Extract the [x, y] coordinate from the center of the cell holding the provided text.  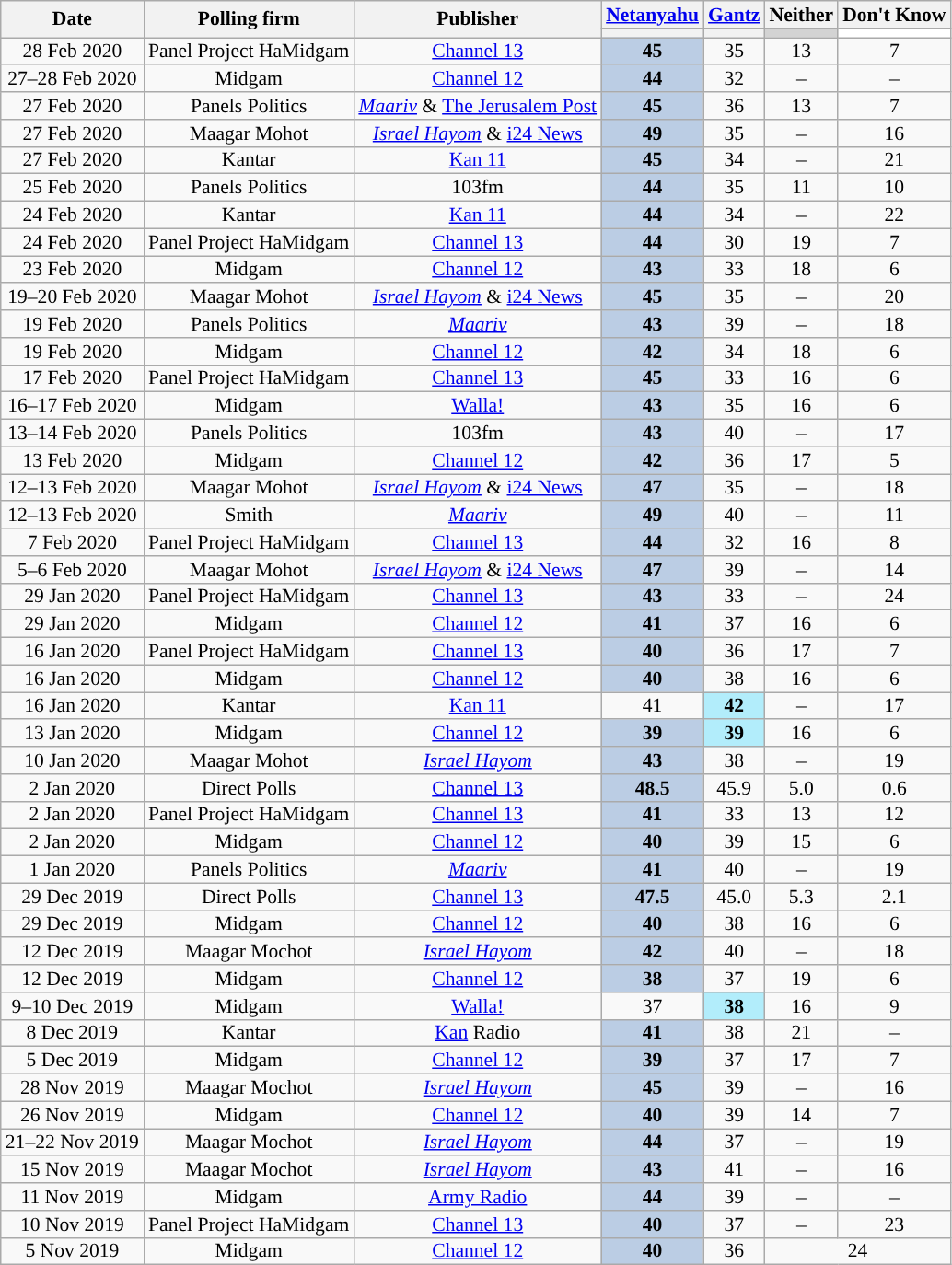
19–20 Feb 2020 [72, 297]
5–6 Feb 2020 [72, 570]
9–10 Dec 2019 [72, 1006]
8 Dec 2019 [72, 1033]
10 [894, 188]
30 [734, 242]
Polling firm [249, 19]
47.5 [652, 897]
5 Dec 2019 [72, 1061]
5.3 [802, 897]
28 Feb 2020 [72, 52]
Date [72, 19]
21–22 Nov 2019 [72, 1143]
Don't Know [894, 15]
0.6 [894, 788]
5.0 [802, 788]
28 Nov 2019 [72, 1088]
13 Jan 2020 [72, 734]
2.1 [894, 897]
Smith [249, 516]
17 Feb 2020 [72, 378]
Army Radio [477, 1197]
48.5 [652, 788]
25 Feb 2020 [72, 188]
11 Nov 2019 [72, 1197]
15 [802, 842]
8 [894, 542]
26 Nov 2019 [72, 1115]
45.9 [734, 788]
Netanyahu [652, 15]
Gantz [734, 15]
45.0 [734, 897]
13 Feb 2020 [72, 460]
Kan Radio [477, 1033]
15 Nov 2019 [72, 1170]
7 Feb 2020 [72, 542]
10 Nov 2019 [72, 1224]
23 Feb 2020 [72, 270]
9 [894, 1006]
20 [894, 297]
27–28 Feb 2020 [72, 79]
5 Nov 2019 [72, 1251]
Neither [802, 15]
5 [894, 460]
16–17 Feb 2020 [72, 406]
10 Jan 2020 [72, 760]
Maariv & The Jerusalem Post [477, 106]
22 [894, 215]
12 [894, 815]
23 [894, 1224]
13–14 Feb 2020 [72, 434]
1 Jan 2020 [72, 870]
Publisher [477, 19]
